Search for the cell housing the specified text and yield its [x, y] center coordinate. 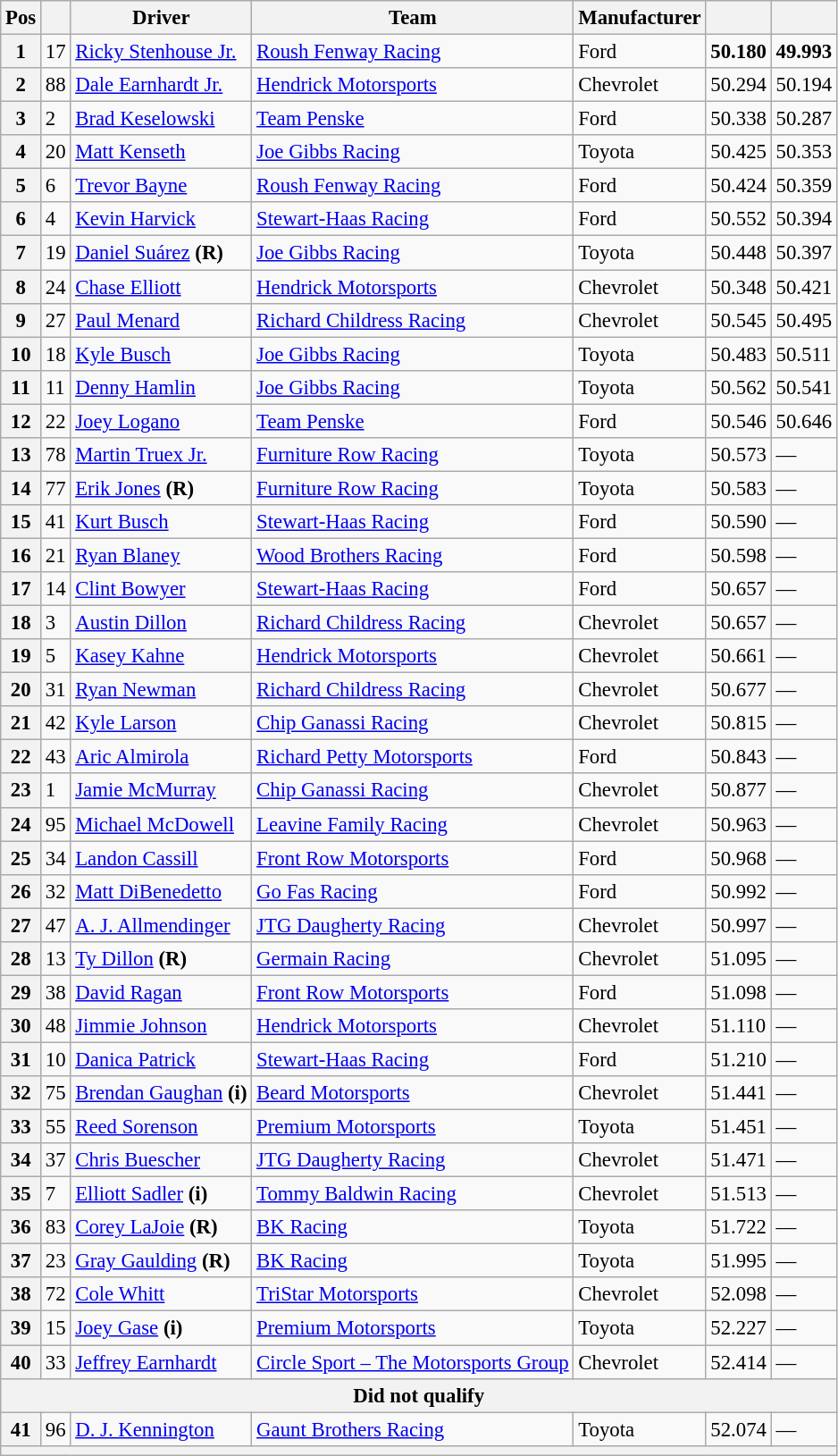
Aric Almirola [161, 757]
51.471 [738, 1160]
50.598 [738, 555]
50.992 [738, 891]
David Ragan [161, 992]
96 [55, 1429]
50.353 [804, 152]
50.294 [738, 85]
Circle Sport – The Motorsports Group [413, 1362]
40 [21, 1362]
88 [55, 85]
Clint Bowyer [161, 589]
Leavine Family Racing [413, 824]
Elliott Sadler (i) [161, 1194]
78 [55, 455]
Matt DiBenedetto [161, 891]
50.421 [804, 287]
25 [21, 858]
50.359 [804, 186]
D. J. Kennington [161, 1429]
50.194 [804, 85]
50.424 [738, 186]
Austin Dillon [161, 623]
50.348 [738, 287]
Kyle Larson [161, 723]
36 [21, 1227]
Pos [21, 18]
51.441 [738, 1093]
50.968 [738, 858]
A. J. Allmendinger [161, 925]
50.562 [738, 387]
50.397 [804, 253]
51.110 [738, 1026]
Wood Brothers Racing [413, 555]
42 [55, 723]
Jimmie Johnson [161, 1026]
Chris Buescher [161, 1160]
50.590 [738, 522]
51.722 [738, 1227]
Did not qualify [419, 1395]
Gray Gaulding (R) [161, 1261]
50.661 [738, 656]
Germain Racing [413, 959]
50.552 [738, 219]
28 [21, 959]
30 [21, 1026]
50.546 [738, 421]
35 [21, 1194]
Cole Whitt [161, 1295]
50.583 [738, 488]
Go Fas Racing [413, 891]
50.963 [738, 824]
51.451 [738, 1127]
Ryan Blaney [161, 555]
75 [55, 1093]
Richard Petty Motorsports [413, 757]
Corey LaJoie (R) [161, 1227]
52.098 [738, 1295]
Paul Menard [161, 320]
50.287 [804, 119]
55 [55, 1127]
Jamie McMurray [161, 791]
9 [21, 320]
48 [55, 1026]
Daniel Suárez (R) [161, 253]
51.095 [738, 959]
50.877 [738, 791]
50.495 [804, 320]
Manufacturer [640, 18]
Beard Motorsports [413, 1093]
43 [55, 757]
Dale Earnhardt Jr. [161, 85]
50.677 [738, 690]
50.448 [738, 253]
72 [55, 1295]
Erik Jones (R) [161, 488]
50.394 [804, 219]
52.414 [738, 1362]
50.815 [738, 723]
Michael McDowell [161, 824]
Kurt Busch [161, 522]
83 [55, 1227]
Ricky Stenhouse Jr. [161, 52]
50.180 [738, 52]
Ty Dillon (R) [161, 959]
Joey Gase (i) [161, 1328]
51.210 [738, 1059]
51.513 [738, 1194]
52.074 [738, 1429]
Tommy Baldwin Racing [413, 1194]
Kevin Harvick [161, 219]
50.483 [738, 354]
51.995 [738, 1261]
50.511 [804, 354]
50.843 [738, 757]
50.573 [738, 455]
51.098 [738, 992]
Ryan Newman [161, 690]
12 [21, 421]
Danica Patrick [161, 1059]
Reed Sorenson [161, 1127]
Brad Keselowski [161, 119]
77 [55, 488]
52.227 [738, 1328]
39 [21, 1328]
Driver [161, 18]
50.545 [738, 320]
29 [21, 992]
TriStar Motorsports [413, 1295]
Denny Hamlin [161, 387]
Chase Elliott [161, 287]
Kasey Kahne [161, 656]
47 [55, 925]
49.993 [804, 52]
50.425 [738, 152]
26 [21, 891]
50.997 [738, 925]
Team [413, 18]
95 [55, 824]
8 [21, 287]
Brendan Gaughan (i) [161, 1093]
50.646 [804, 421]
Landon Cassill [161, 858]
Martin Truex Jr. [161, 455]
Trevor Bayne [161, 186]
50.541 [804, 387]
Matt Kenseth [161, 152]
16 [21, 555]
Joey Logano [161, 421]
Kyle Busch [161, 354]
50.338 [738, 119]
Jeffrey Earnhardt [161, 1362]
Gaunt Brothers Racing [413, 1429]
